Locate the cell with the specified text and output its (x, y) center coordinate. 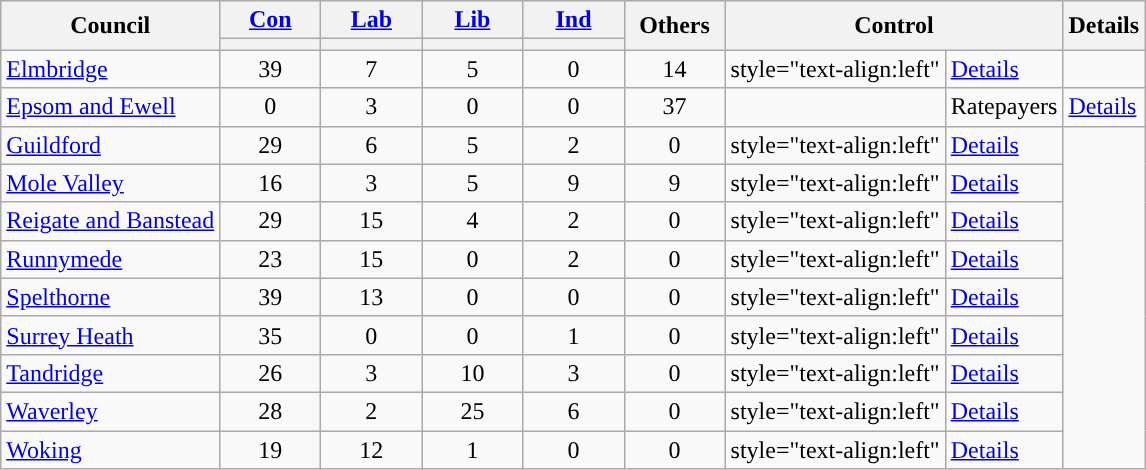
Con (270, 20)
Others (674, 26)
10 (472, 373)
Spelthorne (110, 297)
37 (674, 107)
7 (372, 69)
Control (894, 26)
13 (372, 297)
23 (270, 259)
28 (270, 411)
Elmbridge (110, 69)
Mole Valley (110, 183)
4 (472, 221)
Ratepayers (1004, 107)
Guildford (110, 145)
14 (674, 69)
Runnymede (110, 259)
Ind (574, 20)
Surrey Heath (110, 335)
Waverley (110, 411)
Reigate and Banstead (110, 221)
Lab (372, 20)
12 (372, 449)
25 (472, 411)
26 (270, 373)
Epsom and Ewell (110, 107)
19 (270, 449)
16 (270, 183)
Council (110, 26)
Tandridge (110, 373)
Lib (472, 20)
Woking (110, 449)
35 (270, 335)
